Capture the cell that displays the provided text and extract its [x, y] central coordinate. 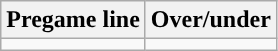
Pregame line [74, 20]
Over/under [210, 20]
